From the cell containing the given text, extract its center point as (x, y) coordinate. 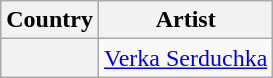
Verka Serduchka (185, 58)
Country (50, 20)
Artist (185, 20)
